Scan for the cell matching the given text and deliver its (x, y) coordinate at center. 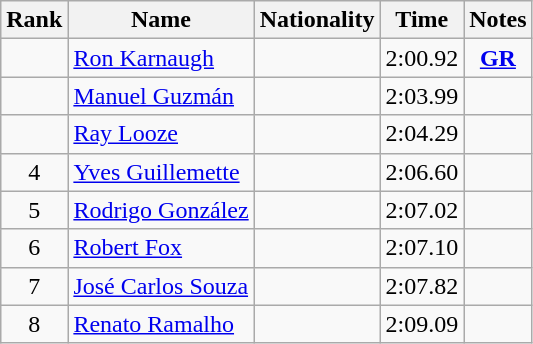
Ron Karnaugh (161, 58)
Notes (498, 20)
5 (34, 210)
2:07.10 (422, 248)
6 (34, 248)
2:00.92 (422, 58)
4 (34, 172)
Robert Fox (161, 248)
Renato Ramalho (161, 324)
2:07.82 (422, 286)
Rank (34, 20)
2:09.09 (422, 324)
GR (498, 58)
2:03.99 (422, 96)
2:06.60 (422, 172)
Rodrigo González (161, 210)
Name (161, 20)
2:04.29 (422, 134)
Manuel Guzmán (161, 96)
Yves Guillemette (161, 172)
8 (34, 324)
Time (422, 20)
Nationality (317, 20)
2:07.02 (422, 210)
7 (34, 286)
José Carlos Souza (161, 286)
Ray Looze (161, 134)
